Find where the given text appears and provide that cell's center as (X, Y) coordinate. 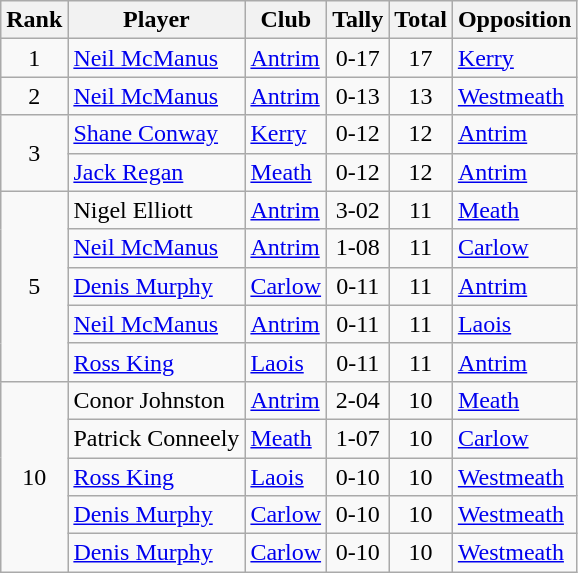
13 (421, 96)
Opposition (514, 20)
2 (34, 96)
2-04 (358, 400)
Conor Johnston (156, 400)
Jack Regan (156, 172)
Shane Conway (156, 134)
1-07 (358, 438)
Player (156, 20)
5 (34, 286)
Club (286, 20)
Tally (358, 20)
1 (34, 58)
Total (421, 20)
Nigel Elliott (156, 210)
0-13 (358, 96)
Rank (34, 20)
3 (34, 153)
17 (421, 58)
3-02 (358, 210)
1-08 (358, 248)
Patrick Conneely (156, 438)
0-17 (358, 58)
